Determine the (x, y) coordinate at the center of the cell enclosing the given text.  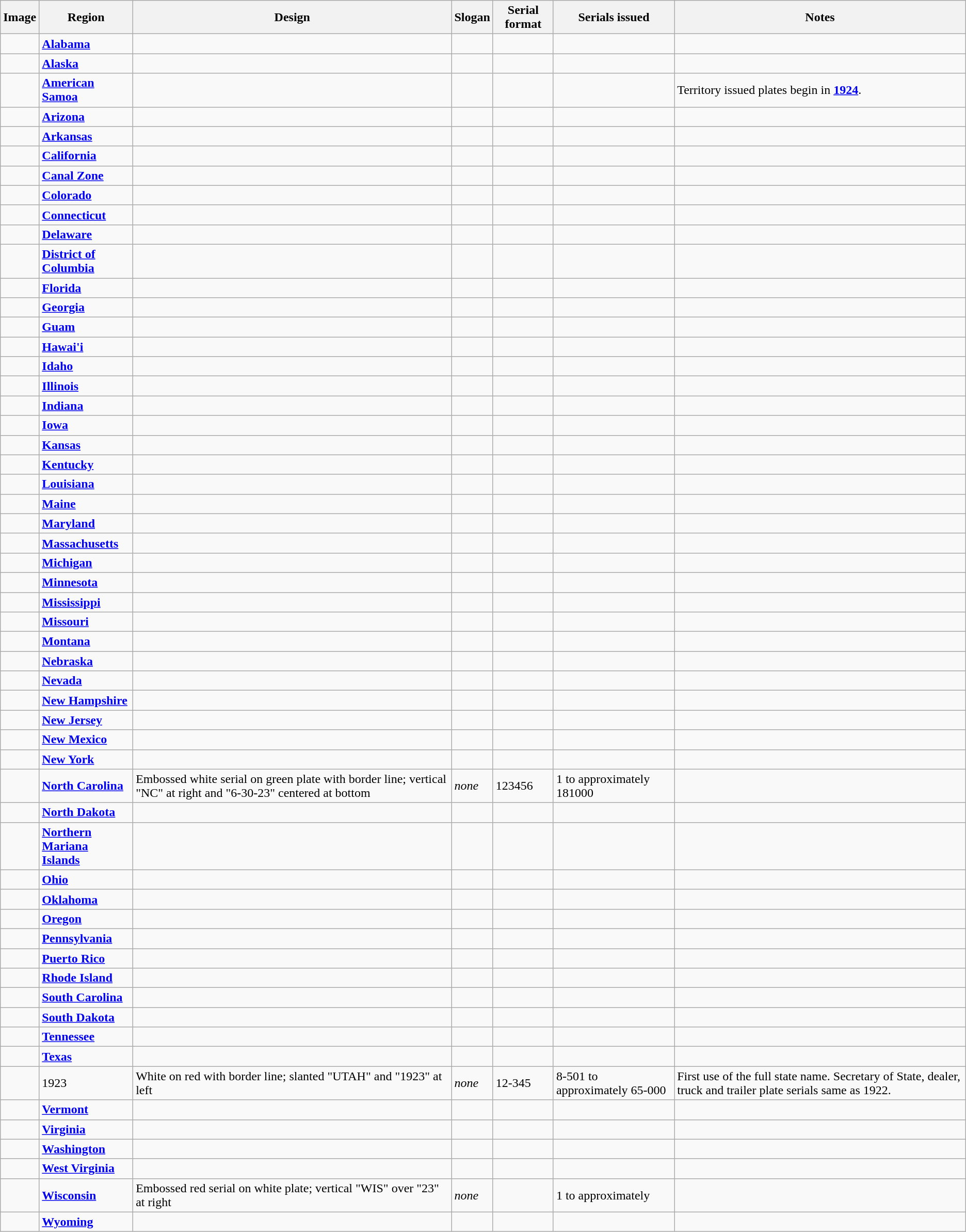
Ohio (86, 879)
White on red with border line; slanted "UTAH" and "1923" at left (292, 1083)
12-345 (523, 1083)
Image (20, 18)
Oklahoma (86, 899)
123456 (523, 786)
South Carolina (86, 998)
Florida (86, 287)
Iowa (86, 425)
Design (292, 18)
Kansas (86, 445)
Colorado (86, 195)
Louisiana (86, 484)
Virginia (86, 1129)
Alaska (86, 63)
North Dakota (86, 812)
Alabama (86, 44)
Delaware (86, 234)
Texas (86, 1057)
Illinois (86, 386)
Minnesota (86, 582)
Guam (86, 327)
Wisconsin (86, 1195)
Kentucky (86, 465)
Region (86, 18)
California (86, 156)
Tennessee (86, 1037)
Montana (86, 642)
District ofColumbia (86, 261)
Notes (820, 18)
Missouri (86, 622)
Northern Mariana Islands (86, 846)
Pennsylvania (86, 938)
Embossed white serial on green plate with border line; vertical "NC" at right and "6-30-23" centered at bottom (292, 786)
Indiana (86, 406)
Georgia (86, 308)
1 to approximately 181000 (614, 786)
Embossed red serial on white plate; vertical "WIS" over "23" at right (292, 1195)
Wyoming (86, 1222)
Idaho (86, 366)
Oregon (86, 919)
Hawai'i (86, 347)
Vermont (86, 1110)
Nebraska (86, 661)
Territory issued plates begin in 1924. (820, 90)
Serial format (523, 18)
Massachusetts (86, 543)
Slogan (472, 18)
Serials issued (614, 18)
Maine (86, 504)
Canal Zone (86, 175)
Maryland (86, 523)
Mississippi (86, 602)
New Hampshire (86, 700)
New Mexico (86, 740)
First use of the full state name. Secretary of State, dealer, truck and trailer plate serials same as 1922. (820, 1083)
Michigan (86, 563)
Rhode Island (86, 978)
New York (86, 759)
New Jersey (86, 720)
8-501 to approximately 65-000 (614, 1083)
1 to approximately (614, 1195)
1923 (86, 1083)
American Samoa (86, 90)
Puerto Rico (86, 958)
Arizona (86, 117)
North Carolina (86, 786)
Arkansas (86, 136)
West Virginia (86, 1169)
Connecticut (86, 215)
South Dakota (86, 1017)
Washington (86, 1149)
Nevada (86, 681)
